Find where the given text appears and provide that cell's center as [X, Y] coordinate. 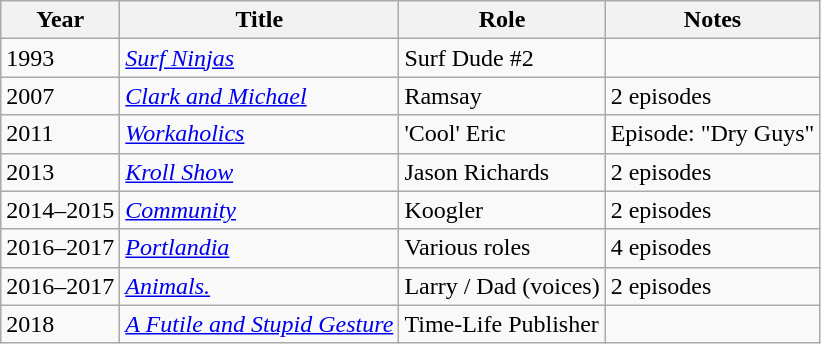
Role [502, 20]
Community [260, 210]
Kroll Show [260, 172]
2007 [60, 96]
Koogler [502, 210]
Ramsay [502, 96]
Animals. [260, 286]
Surf Ninjas [260, 58]
Year [60, 20]
Episode: "Dry Guys" [712, 134]
Jason Richards [502, 172]
Larry / Dad (voices) [502, 286]
4 episodes [712, 248]
1993 [60, 58]
'Cool' Eric [502, 134]
2011 [60, 134]
2018 [60, 324]
Workaholics [260, 134]
A Futile and Stupid Gesture [260, 324]
Time-Life Publisher [502, 324]
2013 [60, 172]
Surf Dude #2 [502, 58]
Title [260, 20]
2014–2015 [60, 210]
Portlandia [260, 248]
Various roles [502, 248]
Clark and Michael [260, 96]
Notes [712, 20]
